Output the (X, Y) coordinate of the center of the cell containing the given text.  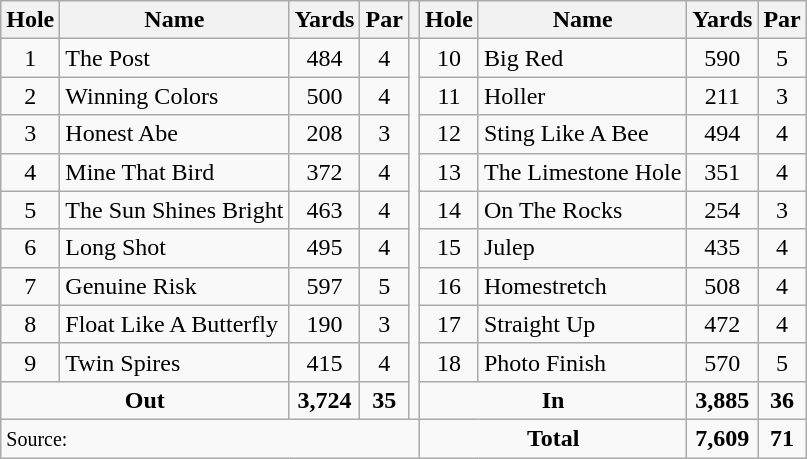
Total (552, 438)
190 (324, 324)
36 (782, 400)
Float Like A Butterfly (174, 324)
Homestretch (582, 286)
Long Shot (174, 248)
570 (722, 362)
435 (722, 248)
211 (722, 96)
254 (722, 210)
Julep (582, 248)
35 (384, 400)
8 (30, 324)
3,885 (722, 400)
18 (448, 362)
590 (722, 58)
On The Rocks (582, 210)
351 (722, 172)
The Sun Shines Bright (174, 210)
Out (145, 400)
9 (30, 362)
208 (324, 134)
The Post (174, 58)
494 (722, 134)
463 (324, 210)
484 (324, 58)
Photo Finish (582, 362)
3,724 (324, 400)
7 (30, 286)
11 (448, 96)
Source: (210, 438)
495 (324, 248)
Honest Abe (174, 134)
Big Red (582, 58)
Winning Colors (174, 96)
500 (324, 96)
Holler (582, 96)
597 (324, 286)
508 (722, 286)
Genuine Risk (174, 286)
372 (324, 172)
71 (782, 438)
472 (722, 324)
16 (448, 286)
12 (448, 134)
15 (448, 248)
415 (324, 362)
In (552, 400)
14 (448, 210)
Mine That Bird (174, 172)
The Limestone Hole (582, 172)
10 (448, 58)
Twin Spires (174, 362)
17 (448, 324)
7,609 (722, 438)
6 (30, 248)
Sting Like A Bee (582, 134)
2 (30, 96)
Straight Up (582, 324)
1 (30, 58)
13 (448, 172)
